Find where the given text appears and provide that cell's center as [X, Y] coordinate. 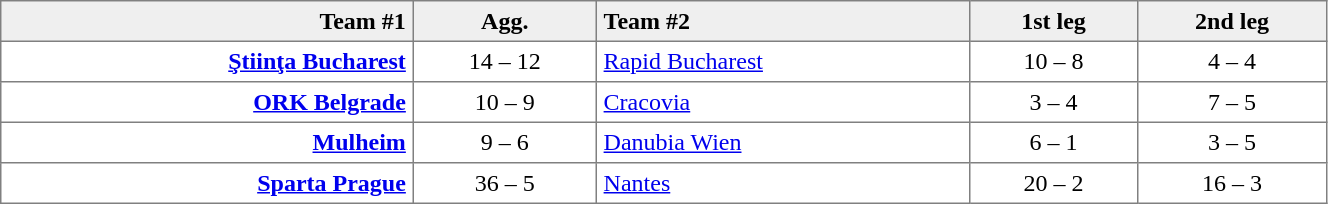
1st leg [1053, 21]
ORK Belgrade [207, 102]
14 – 12 [505, 61]
7 – 5 [1232, 102]
10 – 8 [1053, 61]
Team #2 [783, 21]
9 – 6 [505, 142]
10 – 9 [505, 102]
Danubia Wien [783, 142]
Ştiinţa Bucharest [207, 61]
36 – 5 [505, 183]
2nd leg [1232, 21]
16 – 3 [1232, 183]
20 – 2 [1053, 183]
3 – 5 [1232, 142]
3 – 4 [1053, 102]
Cracovia [783, 102]
6 – 1 [1053, 142]
4 – 4 [1232, 61]
Sparta Prague [207, 183]
Team #1 [207, 21]
Nantes [783, 183]
Mulheim [207, 142]
Rapid Bucharest [783, 61]
Agg. [505, 21]
